Extract the [X, Y] coordinate from the center of the cell holding the provided text.  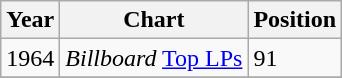
91 [295, 58]
Chart [154, 20]
Year [30, 20]
Billboard Top LPs [154, 58]
1964 [30, 58]
Position [295, 20]
